Locate the cell with the specified text and output its (x, y) center coordinate. 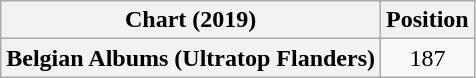
Belgian Albums (Ultratop Flanders) (191, 58)
Position (428, 20)
187 (428, 58)
Chart (2019) (191, 20)
